Return the (x, y) coordinate for the center point of the cell that contains the specified text.  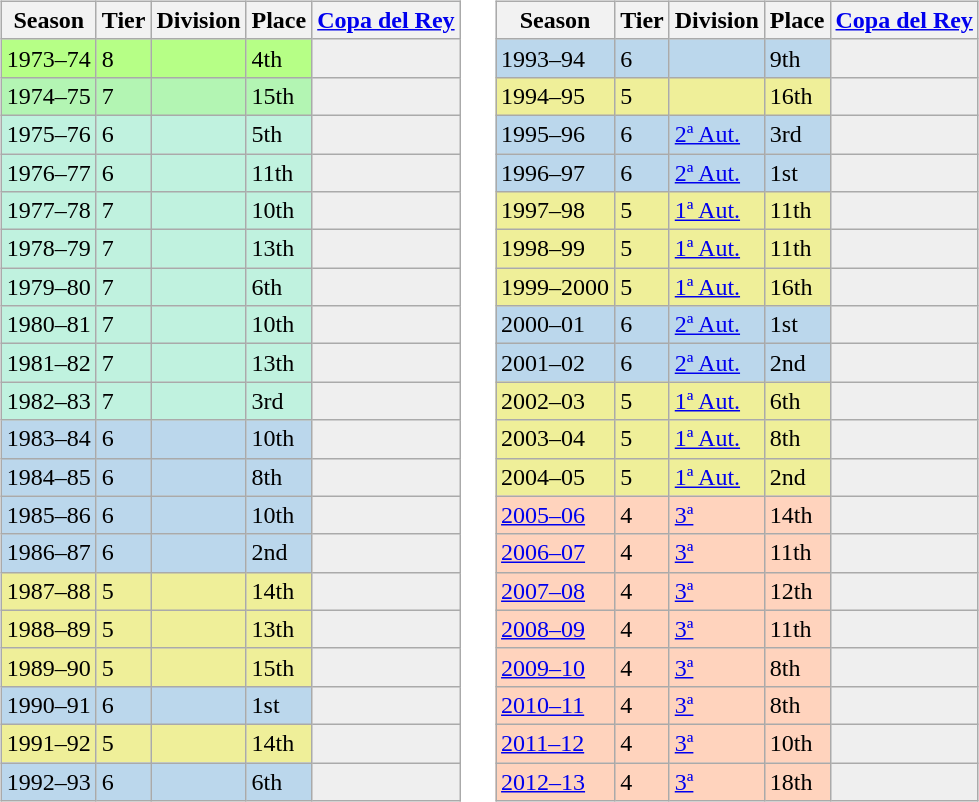
1976–77 (48, 173)
1994–95 (556, 96)
2009–10 (556, 667)
4th (279, 58)
2005–06 (556, 515)
1975–76 (48, 134)
18th (797, 781)
1997–98 (556, 211)
2007–08 (556, 591)
1974–75 (48, 96)
1977–78 (48, 211)
1973–74 (48, 58)
2003–04 (556, 439)
1979–80 (48, 287)
8 (124, 58)
1981–82 (48, 363)
9th (797, 58)
1980–81 (48, 325)
1999–2000 (556, 287)
1998–99 (556, 249)
1991–92 (48, 743)
1984–85 (48, 477)
2008–09 (556, 629)
1995–96 (556, 134)
2012–13 (556, 781)
2004–05 (556, 477)
1983–84 (48, 439)
2000–01 (556, 325)
2006–07 (556, 553)
1987–88 (48, 591)
1978–79 (48, 249)
1986–87 (48, 553)
1988–89 (48, 629)
1992–93 (48, 781)
12th (797, 591)
1989–90 (48, 667)
1993–94 (556, 58)
1982–83 (48, 401)
2001–02 (556, 363)
1996–97 (556, 173)
5th (279, 134)
1985–86 (48, 515)
2010–11 (556, 705)
1990–91 (48, 705)
2011–12 (556, 743)
2002–03 (556, 401)
